Return [x, y] of the center of cell containing provided text 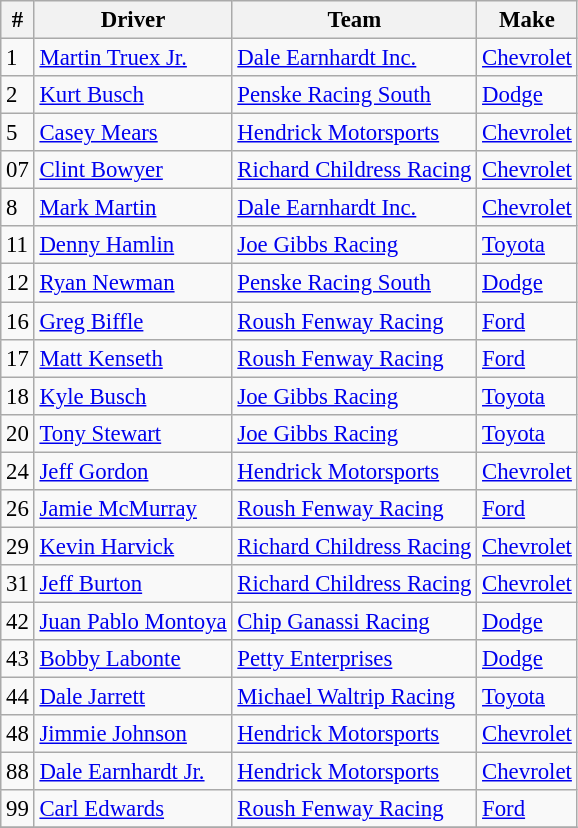
Jimmie Johnson [133, 734]
Tony Stewart [133, 433]
26 [18, 509]
Michael Waltrip Racing [354, 697]
Jamie McMurray [133, 509]
18 [18, 396]
Denny Hamlin [133, 245]
Mark Martin [133, 208]
Make [527, 20]
2 [18, 95]
20 [18, 433]
Greg Biffle [133, 321]
29 [18, 546]
48 [18, 734]
Bobby Labonte [133, 659]
42 [18, 621]
Clint Bowyer [133, 170]
1 [18, 58]
Juan Pablo Montoya [133, 621]
43 [18, 659]
24 [18, 471]
Matt Kenseth [133, 358]
Petty Enterprises [354, 659]
Team [354, 20]
Kevin Harvick [133, 546]
12 [18, 283]
17 [18, 358]
16 [18, 321]
Jeff Gordon [133, 471]
99 [18, 809]
8 [18, 208]
Jeff Burton [133, 584]
Martin Truex Jr. [133, 58]
Driver [133, 20]
11 [18, 245]
Carl Edwards [133, 809]
Chip Ganassi Racing [354, 621]
Dale Earnhardt Jr. [133, 772]
Kyle Busch [133, 396]
Kurt Busch [133, 95]
31 [18, 584]
Ryan Newman [133, 283]
Dale Jarrett [133, 697]
44 [18, 697]
5 [18, 133]
Casey Mears [133, 133]
# [18, 20]
07 [18, 170]
88 [18, 772]
